Determine the (X, Y) coordinate at the center of the cell enclosing the given text.  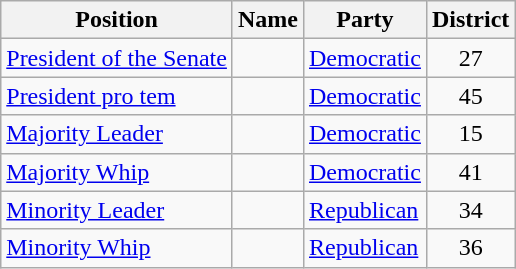
15 (470, 134)
45 (470, 96)
Majority Leader (117, 134)
41 (470, 172)
Party (364, 20)
34 (470, 210)
Majority Whip (117, 172)
Minority Leader (117, 210)
President of the Senate (117, 58)
36 (470, 248)
Name (268, 20)
Position (117, 20)
Minority Whip (117, 248)
President pro tem (117, 96)
27 (470, 58)
District (470, 20)
